Search for the cell housing the specified text and yield its (x, y) center coordinate. 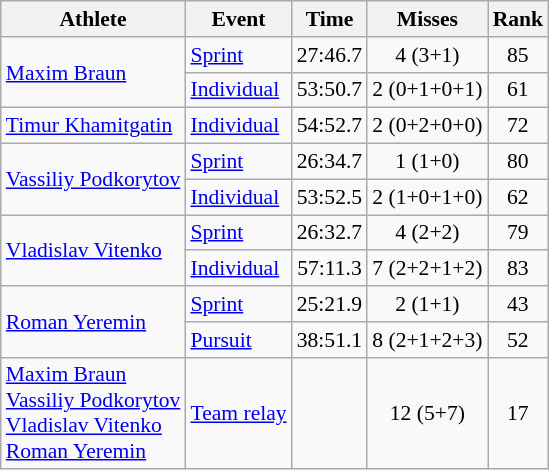
72 (518, 126)
57:11.3 (330, 269)
26:34.7 (330, 162)
8 (2+1+2+3) (427, 340)
79 (518, 233)
53:52.5 (330, 197)
Rank (518, 19)
Time (330, 19)
Event (238, 19)
1 (1+0) (427, 162)
Roman Yeremin (94, 322)
4 (3+1) (427, 55)
61 (518, 90)
2 (0+1+0+1) (427, 90)
25:21.9 (330, 304)
52 (518, 340)
Misses (427, 19)
2 (1+1) (427, 304)
Maxim Braun (94, 72)
17 (518, 413)
Team relay (238, 413)
7 (2+2+1+2) (427, 269)
Vassiliy Podkorytov (94, 180)
4 (2+2) (427, 233)
26:32.7 (330, 233)
38:51.1 (330, 340)
27:46.7 (330, 55)
62 (518, 197)
2 (1+0+1+0) (427, 197)
53:50.7 (330, 90)
Timur Khamitgatin (94, 126)
Pursuit (238, 340)
12 (5+7) (427, 413)
Maxim BraunVassiliy PodkorytovVladislav VitenkoRoman Yeremin (94, 413)
Vladislav Vitenko (94, 250)
54:52.7 (330, 126)
85 (518, 55)
2 (0+2+0+0) (427, 126)
Athlete (94, 19)
83 (518, 269)
80 (518, 162)
43 (518, 304)
